Extract the (X, Y) coordinate from the center of the cell holding the provided text.  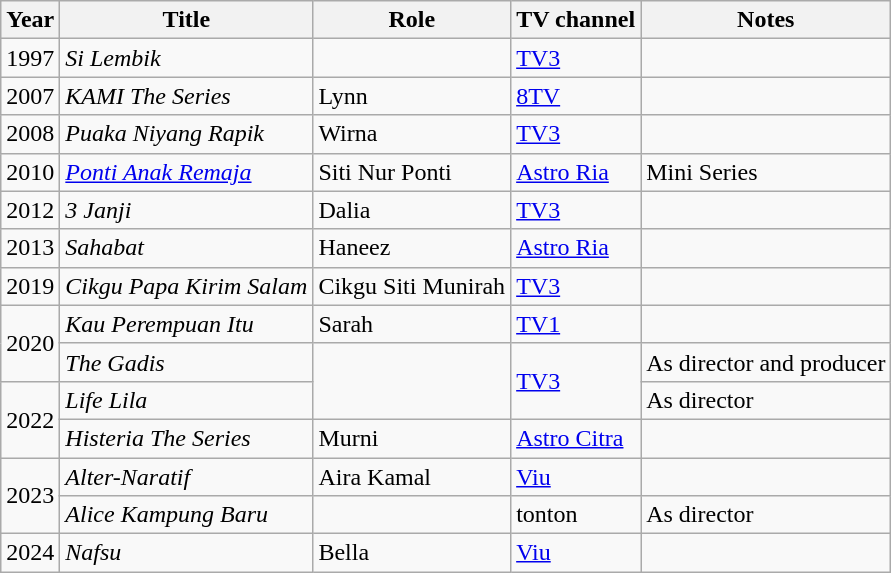
Sahabat (186, 248)
TV channel (576, 20)
Year (30, 20)
2007 (30, 96)
8TV (576, 96)
Alice Kampung Baru (186, 515)
Si Lembik (186, 58)
1997 (30, 58)
Ponti Anak Remaja (186, 172)
TV1 (576, 324)
Notes (766, 20)
Mini Series (766, 172)
2022 (30, 419)
3 Janji (186, 210)
2023 (30, 496)
2013 (30, 248)
Alter-Naratif (186, 477)
2012 (30, 210)
KAMI The Series (186, 96)
tonton (576, 515)
Murni (412, 438)
Puaka Niyang Rapik (186, 134)
Astro Citra (576, 438)
Title (186, 20)
2008 (30, 134)
The Gadis (186, 362)
Kau Perempuan Itu (186, 324)
Histeria The Series (186, 438)
Sarah (412, 324)
Siti Nur Ponti (412, 172)
2010 (30, 172)
As director and producer (766, 362)
Role (412, 20)
Cikgu Papa Kirim Salam (186, 286)
Nafsu (186, 553)
Bella (412, 553)
2019 (30, 286)
Dalia (412, 210)
Haneez (412, 248)
Aira Kamal (412, 477)
Cikgu Siti Munirah (412, 286)
2024 (30, 553)
Wirna (412, 134)
2020 (30, 343)
Lynn (412, 96)
Life Lila (186, 400)
